From the cell containing the given text, extract its center point as [X, Y] coordinate. 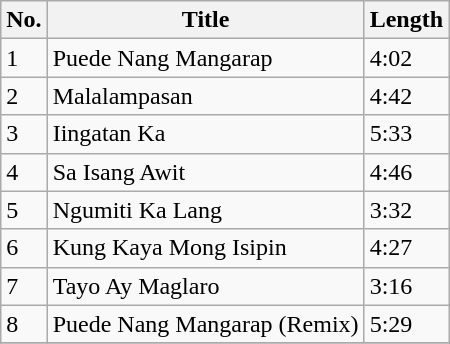
5:33 [406, 134]
5:29 [406, 324]
3:32 [406, 210]
Ngumiti Ka Lang [206, 210]
Iingatan Ka [206, 134]
Malalampasan [206, 96]
8 [24, 324]
Kung Kaya Mong Isipin [206, 248]
5 [24, 210]
Puede Nang Mangarap [206, 58]
No. [24, 20]
4:27 [406, 248]
4:02 [406, 58]
Sa Isang Awit [206, 172]
2 [24, 96]
Tayo Ay Maglaro [206, 286]
4:46 [406, 172]
7 [24, 286]
Length [406, 20]
4 [24, 172]
Puede Nang Mangarap (Remix) [206, 324]
3 [24, 134]
3:16 [406, 286]
Title [206, 20]
4:42 [406, 96]
1 [24, 58]
6 [24, 248]
